Provide the [X, Y] coordinate of the cell's center where the given text is located.  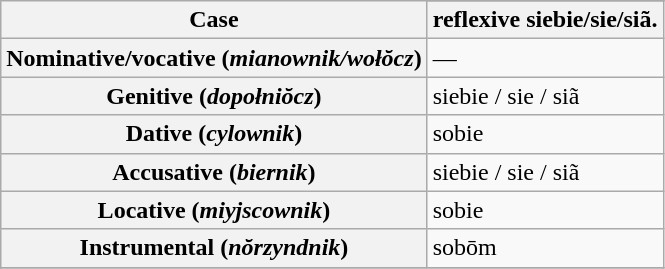
Locative (miyjscownik) [214, 210]
Nominative/vocative (mianownik/wołŏcz) [214, 58]
Case [214, 20]
reflexive siebie/sie/siã. [545, 20]
Accusative (biernik) [214, 172]
Instrumental (nŏrzyndnik) [214, 248]
sobōm [545, 248]
— [545, 58]
Genitive (dopołniŏcz) [214, 96]
Dative (cylownik) [214, 134]
